Determine the [X, Y] coordinate at the center of the cell enclosing the given text.  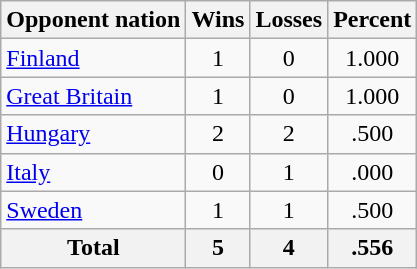
.000 [372, 172]
Finland [94, 58]
Total [94, 248]
4 [289, 248]
Italy [94, 172]
Hungary [94, 134]
Opponent nation [94, 20]
Great Britain [94, 96]
5 [218, 248]
Losses [289, 20]
Wins [218, 20]
Percent [372, 20]
.556 [372, 248]
Sweden [94, 210]
